Provide the (X, Y) coordinate of the cell's center where the given text is located.  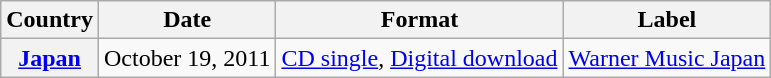
CD single, Digital download (420, 58)
Format (420, 20)
October 19, 2011 (186, 58)
Country (50, 20)
Warner Music Japan (667, 58)
Japan (50, 58)
Date (186, 20)
Label (667, 20)
